Identify which cell holds the provided text, then report its [X, Y] central coordinate. 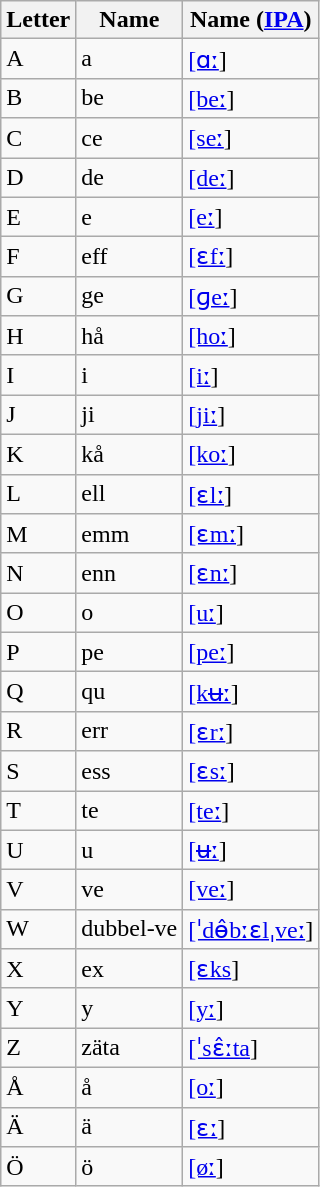
å [130, 1087]
ex [130, 969]
[ˈdɵ̂bːɛlˌveː] [251, 929]
F [38, 257]
[teː] [251, 810]
[yː] [251, 1008]
Q [38, 692]
[ɛː] [251, 1127]
eff [130, 257]
hå [130, 336]
[ɛsː] [251, 771]
ce [130, 138]
O [38, 613]
[ˈsɛ̂ːta] [251, 1048]
Ä [38, 1127]
[koː] [251, 454]
[ɑː] [251, 59]
o [130, 613]
u [130, 850]
E [38, 217]
T [38, 810]
Y [38, 1008]
[beː] [251, 98]
U [38, 850]
y [130, 1008]
B [38, 98]
[ɛfː] [251, 257]
Å [38, 1087]
[hoː] [251, 336]
L [38, 494]
enn [130, 573]
ä [130, 1127]
dubbel-ve [130, 929]
W [38, 929]
[ɛnː] [251, 573]
[ɛrː] [251, 731]
kå [130, 454]
V [38, 890]
[øː] [251, 1167]
err [130, 731]
[peː] [251, 652]
[jiː] [251, 415]
ell [130, 494]
K [38, 454]
ess [130, 771]
e [130, 217]
G [38, 296]
A [38, 59]
ge [130, 296]
[deː] [251, 178]
i [130, 375]
[veː] [251, 890]
te [130, 810]
Z [38, 1048]
[uː] [251, 613]
Name (IPA) [251, 20]
[ɛlː] [251, 494]
Letter [38, 20]
N [38, 573]
Name [130, 20]
emm [130, 534]
D [38, 178]
pe [130, 652]
be [130, 98]
[ɛmː] [251, 534]
P [38, 652]
qu [130, 692]
[ʉː] [251, 850]
ö [130, 1167]
a [130, 59]
Ö [38, 1167]
X [38, 969]
R [38, 731]
zäta [130, 1048]
[ɡeː] [251, 296]
[eː] [251, 217]
[kʉː] [251, 692]
J [38, 415]
S [38, 771]
[oː] [251, 1087]
ji [130, 415]
C [38, 138]
I [38, 375]
[iː] [251, 375]
[ɛks] [251, 969]
[seː] [251, 138]
H [38, 336]
M [38, 534]
de [130, 178]
ve [130, 890]
